Determine the (X, Y) coordinate at the center of the cell enclosing the given text.  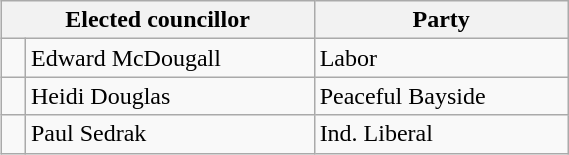
Heidi Douglas (170, 96)
Paul Sedrak (170, 134)
Edward McDougall (170, 58)
Party (441, 20)
Labor (441, 58)
Ind. Liberal (441, 134)
Peaceful Bayside (441, 96)
Elected councillor (158, 20)
